Find where the given text appears and provide that cell's center as (X, Y) coordinate. 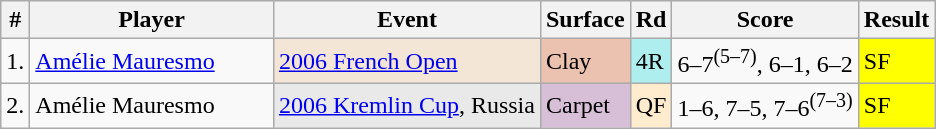
Rd (651, 20)
# (16, 20)
QF (651, 106)
Clay (585, 62)
Player (152, 20)
1–6, 7–5, 7–6(7–3) (765, 106)
4R (651, 62)
2006 French Open (406, 62)
Carpet (585, 106)
Surface (585, 20)
Event (406, 20)
Score (765, 20)
2006 Kremlin Cup, Russia (406, 106)
2. (16, 106)
6–7(5–7), 6–1, 6–2 (765, 62)
1. (16, 62)
Result (896, 20)
